Find where the given text appears and provide that cell's center as (X, Y) coordinate. 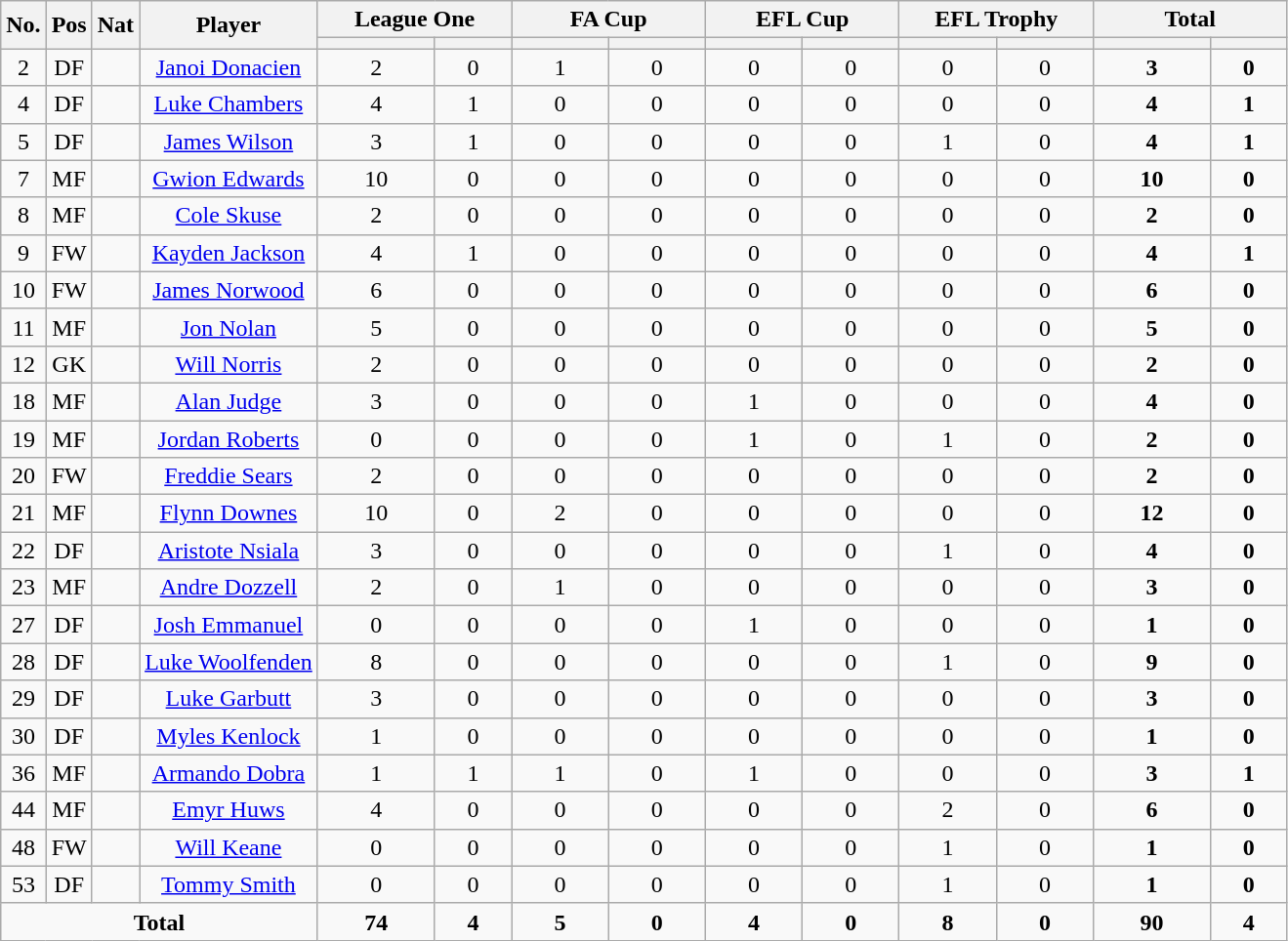
20 (23, 476)
90 (1152, 921)
Will Keane (229, 847)
League One (414, 20)
Gwion Edwards (229, 179)
Pos (68, 25)
19 (23, 438)
Josh Emmanuel (229, 625)
Nat (115, 25)
48 (23, 847)
Cole Skuse (229, 216)
Janoi Donacien (229, 67)
7 (23, 179)
36 (23, 773)
Emyr Huws (229, 810)
EFL Trophy (996, 20)
22 (23, 551)
No. (23, 25)
44 (23, 810)
James Wilson (229, 142)
Will Norris (229, 364)
Alan Judge (229, 401)
Andre Dozzell (229, 588)
Freddie Sears (229, 476)
29 (23, 699)
21 (23, 513)
EFL Cup (803, 20)
27 (23, 625)
30 (23, 736)
18 (23, 401)
Armando Dobra (229, 773)
Kayden Jackson (229, 253)
Tommy Smith (229, 884)
Player (229, 25)
GK (68, 364)
Luke Garbutt (229, 699)
11 (23, 327)
FA Cup (609, 20)
James Norwood (229, 290)
Flynn Downes (229, 513)
Jon Nolan (229, 327)
28 (23, 662)
Luke Chambers (229, 104)
53 (23, 884)
74 (376, 921)
23 (23, 588)
Aristote Nsiala (229, 551)
Myles Kenlock (229, 736)
Luke Woolfenden (229, 662)
Jordan Roberts (229, 438)
